Output the [X, Y] coordinate of the center of the cell containing the given text.  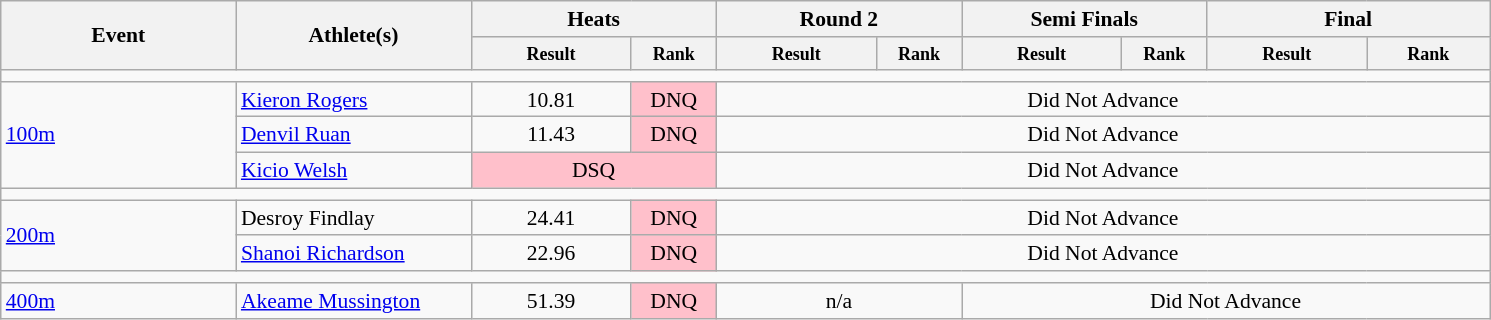
22.96 [551, 254]
Heats [594, 19]
100m [118, 136]
Kicio Welsh [354, 171]
Semi Finals [1084, 19]
400m [118, 301]
11.43 [551, 135]
DSQ [594, 171]
24.41 [551, 218]
Athlete(s) [354, 36]
Round 2 [838, 19]
200m [118, 236]
10.81 [551, 100]
Kieron Rogers [354, 100]
Akeame Mussington [354, 301]
Denvil Ruan [354, 135]
Shanoi Richardson [354, 254]
51.39 [551, 301]
Desroy Findlay [354, 218]
n/a [838, 301]
Final [1348, 19]
Event [118, 36]
